Identify which cell holds the provided text, then report its (x, y) central coordinate. 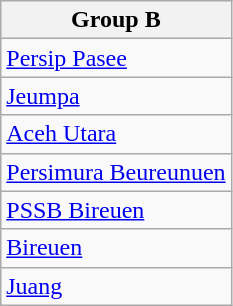
Bireuen (116, 248)
Jeumpa (116, 96)
Persimura Beureunuen (116, 172)
Aceh Utara (116, 134)
Juang (116, 286)
Persip Pasee (116, 58)
Group B (116, 20)
PSSB Bireuen (116, 210)
